Output the (X, Y) coordinate of the center of the cell containing the given text.  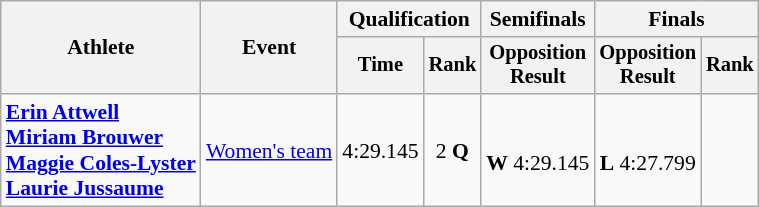
Erin AttwellMiriam BrouwerMaggie Coles-LysterLaurie Jussaume (101, 150)
Finals (676, 19)
4:29.145 (380, 150)
Semifinals (538, 19)
Time (380, 66)
Event (269, 48)
Women's team (269, 150)
Qualification (409, 19)
2 Q (453, 150)
L 4:27.799 (648, 150)
W 4:29.145 (538, 150)
Athlete (101, 48)
